Determine the [x, y] coordinate at the center of the cell enclosing the given text.  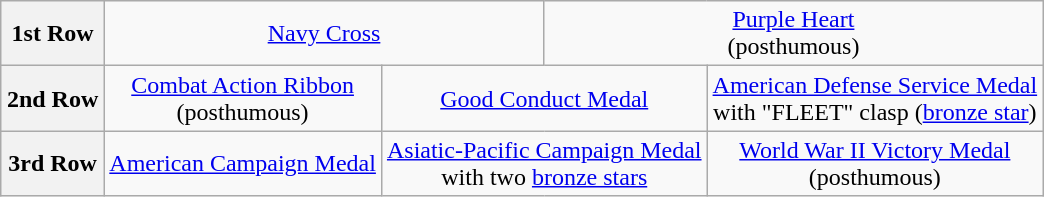
Navy Cross [324, 34]
3rd Row [52, 164]
World War II Victory Medal(posthumous) [875, 164]
2nd Row [52, 98]
1st Row [52, 34]
American Campaign Medal [243, 164]
Purple Heart(posthumous) [793, 34]
Asiatic-Pacific Campaign Medal with two bronze stars [544, 164]
Combat Action Ribbon(posthumous) [243, 98]
Good Conduct Medal [544, 98]
American Defense Service Medal with "FLEET" clasp (bronze star) [875, 98]
